Scan for the cell matching the given text and deliver its (X, Y) coordinate at center. 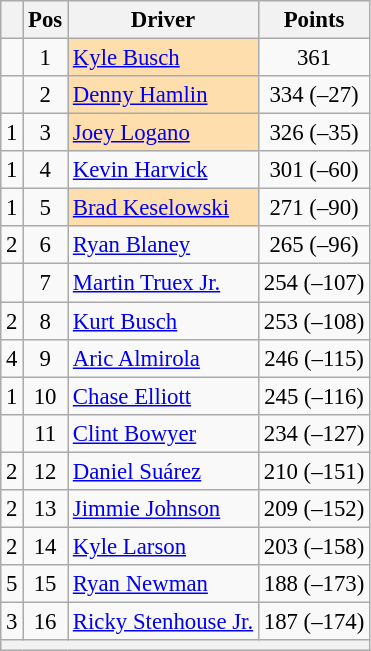
Driver (164, 20)
203 (–158) (314, 546)
Denny Hamlin (164, 95)
Ryan Blaney (164, 245)
187 (–174) (314, 621)
245 (–116) (314, 396)
Joey Logano (164, 133)
Martin Truex Jr. (164, 283)
326 (–35) (314, 133)
265 (–96) (314, 245)
Daniel Suárez (164, 471)
15 (46, 584)
271 (–90) (314, 208)
9 (46, 358)
301 (–60) (314, 170)
Clint Bowyer (164, 433)
254 (–107) (314, 283)
Aric Almirola (164, 358)
188 (–173) (314, 584)
210 (–151) (314, 471)
6 (46, 245)
8 (46, 321)
12 (46, 471)
Kevin Harvick (164, 170)
10 (46, 396)
7 (46, 283)
Ryan Newman (164, 584)
Jimmie Johnson (164, 509)
334 (–27) (314, 95)
Kyle Busch (164, 58)
13 (46, 509)
234 (–127) (314, 433)
Chase Elliott (164, 396)
Ricky Stenhouse Jr. (164, 621)
Brad Keselowski (164, 208)
361 (314, 58)
11 (46, 433)
Points (314, 20)
14 (46, 546)
Kurt Busch (164, 321)
209 (–152) (314, 509)
253 (–108) (314, 321)
Pos (46, 20)
16 (46, 621)
Kyle Larson (164, 546)
246 (–115) (314, 358)
